For the text-containing cell, return its midpoint in [X, Y] coordinate format. 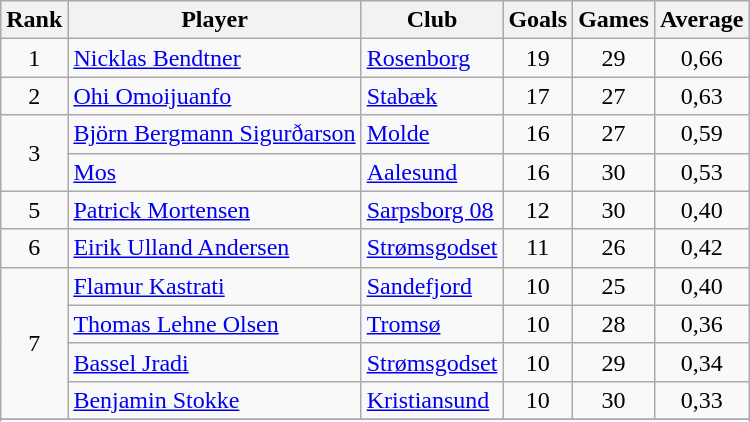
Rank [34, 20]
Björn Bergmann Sigurðarson [214, 134]
25 [614, 286]
Nicklas Bendtner [214, 58]
Goals [538, 20]
26 [614, 248]
0,59 [702, 134]
Thomas Lehne Olsen [214, 324]
Stabæk [432, 96]
Ohi Omoijuanfo [214, 96]
3 [34, 153]
2 [34, 96]
Aalesund [432, 172]
Kristiansund [432, 400]
0,66 [702, 58]
Games [614, 20]
17 [538, 96]
11 [538, 248]
7 [34, 343]
Benjamin Stokke [214, 400]
Bassel Jradi [214, 362]
Flamur Kastrati [214, 286]
Patrick Mortensen [214, 210]
Club [432, 20]
1 [34, 58]
Player [214, 20]
Molde [432, 134]
0,42 [702, 248]
28 [614, 324]
Tromsø [432, 324]
Sandefjord [432, 286]
0,53 [702, 172]
Average [702, 20]
0,33 [702, 400]
0,63 [702, 96]
6 [34, 248]
Rosenborg [432, 58]
Mos [214, 172]
5 [34, 210]
0,36 [702, 324]
19 [538, 58]
12 [538, 210]
0,34 [702, 362]
Sarpsborg 08 [432, 210]
Eirik Ulland Andersen [214, 248]
